Search for the cell housing the specified text and yield its [x, y] center coordinate. 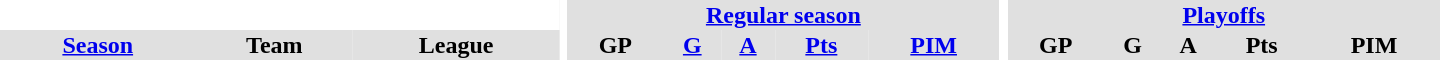
Team [274, 45]
Playoffs [1224, 15]
Season [98, 45]
League [456, 45]
Regular season [783, 15]
